Provide the [X, Y] coordinate of the cell's center where the given text is located.  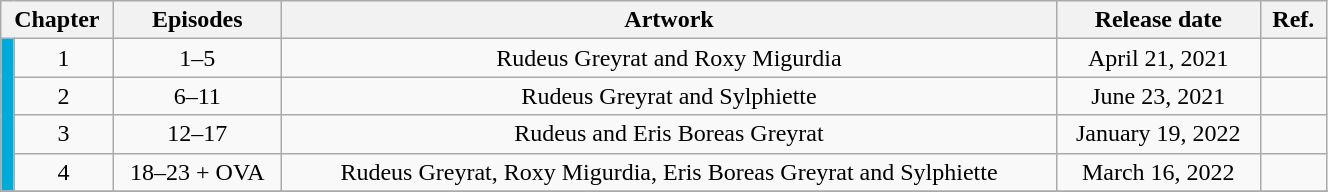
Release date [1158, 20]
January 19, 2022 [1158, 134]
Ref. [1293, 20]
1–5 [198, 58]
March 16, 2022 [1158, 172]
April 21, 2021 [1158, 58]
Rudeus Greyrat and Roxy Migurdia [670, 58]
Rudeus and Eris Boreas Greyrat [670, 134]
3 [64, 134]
Chapter [57, 20]
1 [64, 58]
June 23, 2021 [1158, 96]
Rudeus Greyrat, Roxy Migurdia, Eris Boreas Greyrat and Sylphiette [670, 172]
Artwork [670, 20]
4 [64, 172]
18–23 + OVA [198, 172]
6–11 [198, 96]
Rudeus Greyrat and Sylphiette [670, 96]
2 [64, 96]
12–17 [198, 134]
Episodes [198, 20]
